From the cell containing the given text, extract its center point as (X, Y) coordinate. 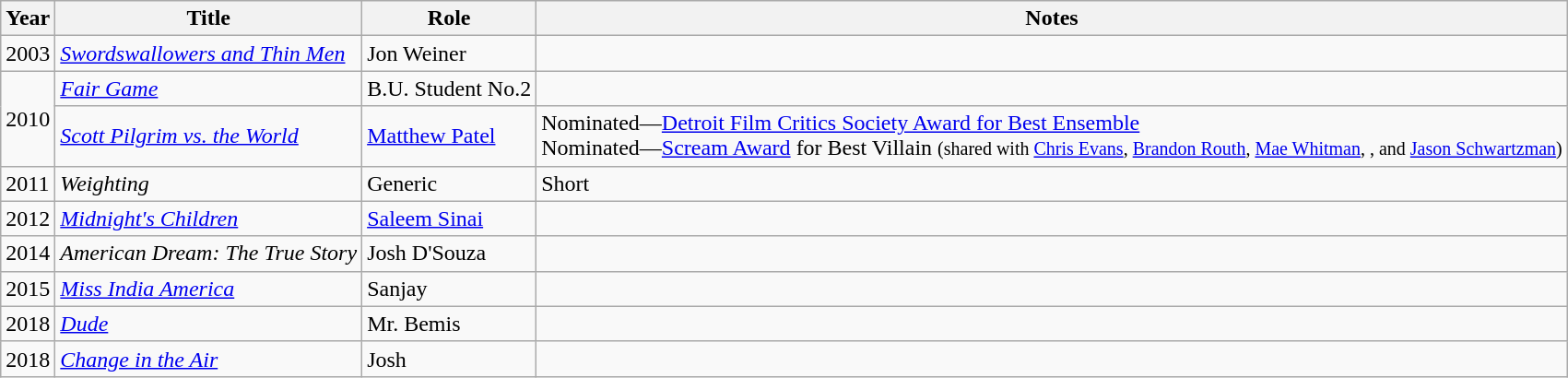
Change in the Air (208, 359)
Sanjay (450, 289)
2015 (28, 289)
Dude (208, 324)
Notes (1053, 18)
Midnight's Children (208, 219)
Fair Game (208, 89)
Josh D'Souza (450, 254)
Title (208, 18)
Jon Weiner (450, 53)
Year (28, 18)
Saleem Sinai (450, 219)
Weighting (208, 183)
2003 (28, 53)
B.U. Student No.2 (450, 89)
Miss India America (208, 289)
2010 (28, 118)
American Dream: The True Story (208, 254)
2014 (28, 254)
Scott Pilgrim vs. the World (208, 136)
2012 (28, 219)
Generic (450, 183)
Mr. Bemis (450, 324)
Short (1053, 183)
Swordswallowers and Thin Men (208, 53)
Matthew Patel (450, 136)
Josh (450, 359)
2011 (28, 183)
Role (450, 18)
